Pinpoint the cell where the given text exists, returning its [x, y] midpoint coordinate. 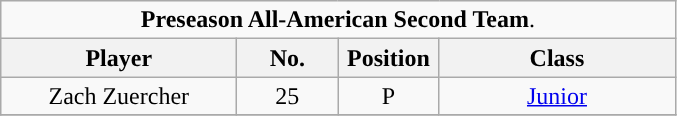
Class [557, 58]
P [388, 96]
Zach Zuercher [119, 96]
Player [119, 58]
Junior [557, 96]
No. [288, 58]
25 [288, 96]
Preseason All-American Second Team. [338, 20]
Position [388, 58]
